Find where the given text appears and provide that cell's center as (X, Y) coordinate. 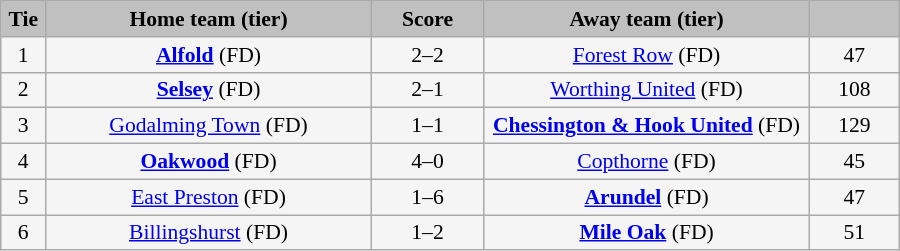
2 (24, 90)
51 (854, 233)
1 (24, 55)
Mile Oak (FD) (647, 233)
1–1 (427, 126)
1–2 (427, 233)
3 (24, 126)
Alfold (FD) (209, 55)
Copthorne (FD) (647, 162)
4 (24, 162)
45 (854, 162)
Billingshurst (FD) (209, 233)
Chessington & Hook United (FD) (647, 126)
Forest Row (FD) (647, 55)
Arundel (FD) (647, 197)
129 (854, 126)
6 (24, 233)
Away team (tier) (647, 19)
108 (854, 90)
2–2 (427, 55)
Home team (tier) (209, 19)
Selsey (FD) (209, 90)
2–1 (427, 90)
Oakwood (FD) (209, 162)
Worthing United (FD) (647, 90)
4–0 (427, 162)
East Preston (FD) (209, 197)
5 (24, 197)
Score (427, 19)
1–6 (427, 197)
Godalming Town (FD) (209, 126)
Tie (24, 19)
